Search for the cell housing the specified text and yield its (X, Y) center coordinate. 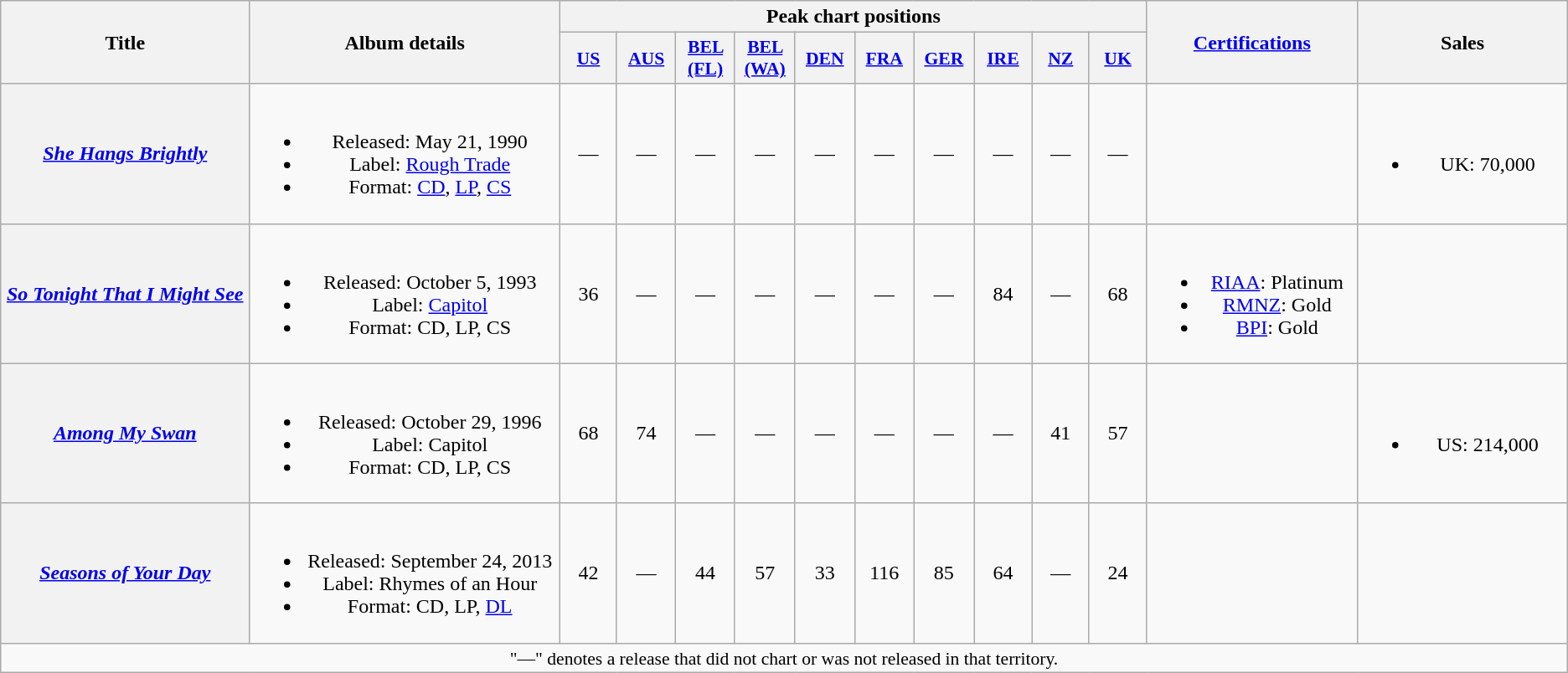
36 (589, 293)
"—" denotes a release that did not chart or was not released in that territory. (784, 658)
41 (1060, 434)
24 (1117, 573)
UK: 70,000 (1462, 154)
116 (885, 573)
GER (943, 59)
Sales (1462, 42)
BEL (FL) (705, 59)
AUS (647, 59)
33 (824, 573)
Title (126, 42)
BEL (WA) (765, 59)
85 (943, 573)
UK (1117, 59)
RIAA: PlatinumRMNZ: GoldBPI: Gold (1252, 293)
DEN (824, 59)
84 (1003, 293)
64 (1003, 573)
US: 214,000 (1462, 434)
US (589, 59)
Among My Swan (126, 434)
Released: May 21, 1990Label: Rough TradeFormat: CD, LP, CS (405, 154)
FRA (885, 59)
74 (647, 434)
42 (589, 573)
IRE (1003, 59)
Certifications (1252, 42)
She Hangs Brightly (126, 154)
NZ (1060, 59)
Peak chart positions (854, 17)
Album details (405, 42)
Released: September 24, 2013Label: Rhymes of an HourFormat: CD, LP, DL (405, 573)
So Tonight That I Might See (126, 293)
Seasons of Your Day (126, 573)
Released: October 29, 1996Label: CapitolFormat: CD, LP, CS (405, 434)
Released: October 5, 1993Label: CapitolFormat: CD, LP, CS (405, 293)
44 (705, 573)
